Output the (x, y) coordinate of the center of the cell containing the given text.  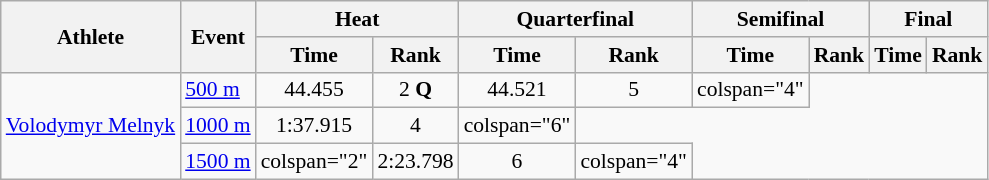
2 Q (415, 90)
colspan="6" (518, 126)
6 (518, 162)
4 (415, 126)
Final (928, 19)
500 m (218, 90)
2:23.798 (415, 162)
1000 m (218, 126)
Semifinal (780, 19)
Athlete (90, 36)
Event (218, 36)
Volodymyr Melnyk (90, 126)
5 (634, 90)
1500 m (218, 162)
colspan="2" (314, 162)
44.521 (518, 90)
1:37.915 (314, 126)
44.455 (314, 90)
Heat (358, 19)
Quarterfinal (576, 19)
